Find where the given text appears and provide that cell's center as (x, y) coordinate. 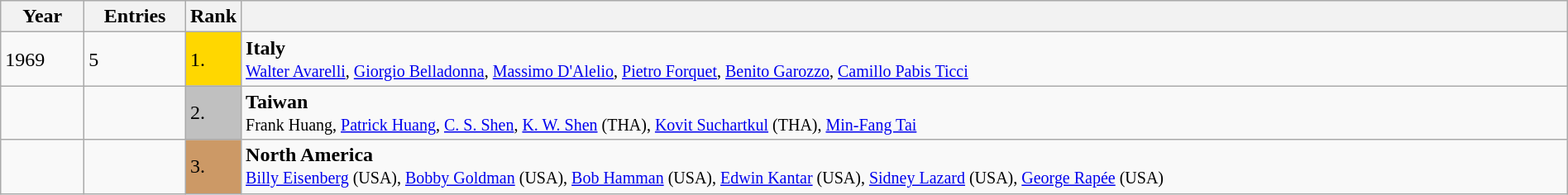
North AmericaBilly Eisenberg (USA), Bobby Goldman (USA), Bob Hamman (USA), Edwin Kantar (USA), Sidney Lazard (USA), George Rapée (USA) (905, 167)
TaiwanFrank Huang, Patrick Huang, C. S. Shen, K. W. Shen (THA), Kovit Suchartkul (THA), Min-Fang Tai (905, 112)
3. (213, 167)
5 (136, 59)
1. (213, 59)
Rank (213, 17)
Year (43, 17)
Entries (136, 17)
1969 (43, 59)
ItalyWalter Avarelli, Giorgio Belladonna, Massimo D'Alelio, Pietro Forquet, Benito Garozzo, Camillo Pabis Ticci (905, 59)
2. (213, 112)
